For the text-containing cell, return its midpoint in (X, Y) coordinate format. 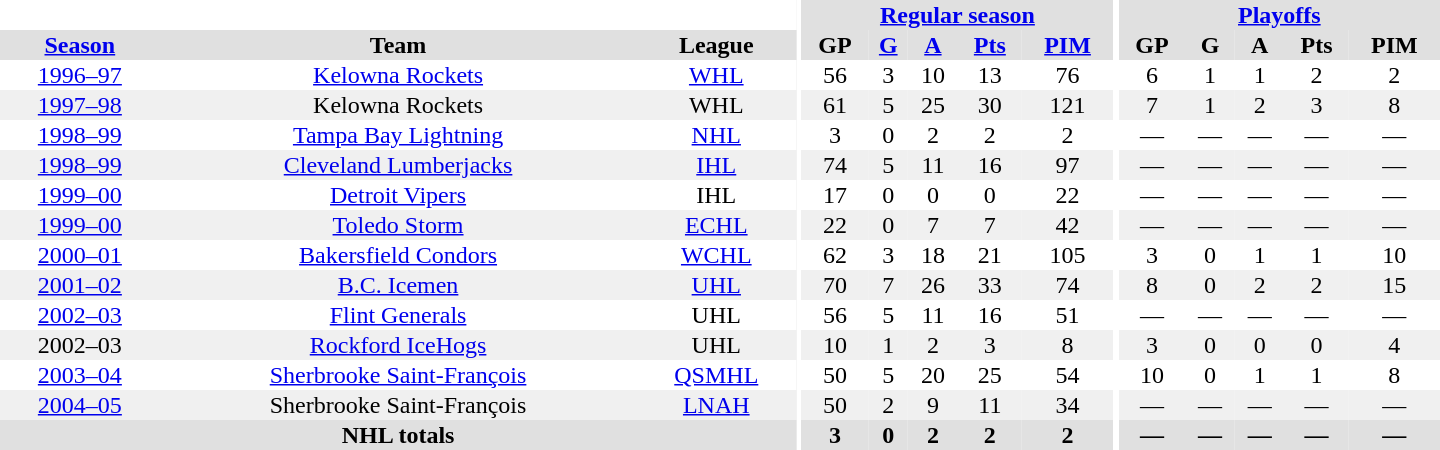
2000–01 (80, 255)
54 (1068, 375)
4 (1394, 345)
9 (933, 405)
Rockford IceHogs (398, 345)
62 (836, 255)
15 (1394, 285)
21 (990, 255)
Flint Generals (398, 315)
B.C. Icemen (398, 285)
2001–02 (80, 285)
1996–97 (80, 75)
NHL (716, 135)
13 (990, 75)
Season (80, 45)
2004–05 (80, 405)
Team (398, 45)
NHL totals (398, 435)
26 (933, 285)
42 (1068, 225)
Detroit Vipers (398, 195)
17 (836, 195)
97 (1068, 165)
121 (1068, 105)
ECHL (716, 225)
QSMHL (716, 375)
34 (1068, 405)
2003–04 (80, 375)
Toledo Storm (398, 225)
Tampa Bay Lightning (398, 135)
76 (1068, 75)
Cleveland Lumberjacks (398, 165)
51 (1068, 315)
Regular season (958, 15)
61 (836, 105)
18 (933, 255)
Bakersfield Condors (398, 255)
105 (1068, 255)
Playoffs (1280, 15)
70 (836, 285)
20 (933, 375)
League (716, 45)
33 (990, 285)
30 (990, 105)
WCHL (716, 255)
LNAH (716, 405)
1997–98 (80, 105)
6 (1152, 75)
